Search for the cell housing the specified text and yield its (x, y) center coordinate. 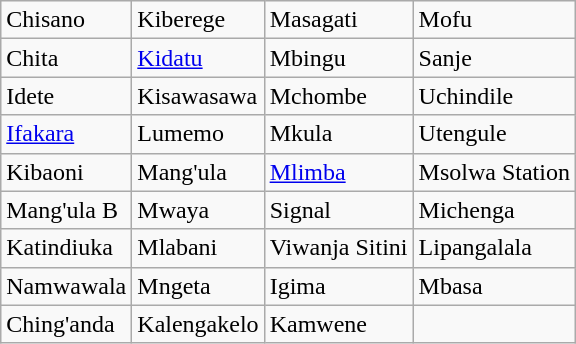
Kibaoni (66, 172)
Kalengakelo (198, 324)
Msolwa Station (494, 172)
Lumemo (198, 134)
Namwawala (66, 286)
Kisawasawa (198, 96)
Kidatu (198, 58)
Mofu (494, 20)
Mang'ula B (66, 210)
Mwaya (198, 210)
Utengule (494, 134)
Mbasa (494, 286)
Mang'ula (198, 172)
Kiberege (198, 20)
Mlimba (338, 172)
Signal (338, 210)
Chisano (66, 20)
Masagati (338, 20)
Katindiuka (66, 248)
Mkula (338, 134)
Lipangalala (494, 248)
Mngeta (198, 286)
Uchindile (494, 96)
Idete (66, 96)
Viwanja Sitini (338, 248)
Michenga (494, 210)
Mlabani (198, 248)
Ching'anda (66, 324)
Mchombe (338, 96)
Ifakara (66, 134)
Igima (338, 286)
Sanje (494, 58)
Mbingu (338, 58)
Kamwene (338, 324)
Chita (66, 58)
